Capture the cell that displays the provided text and extract its [x, y] central coordinate. 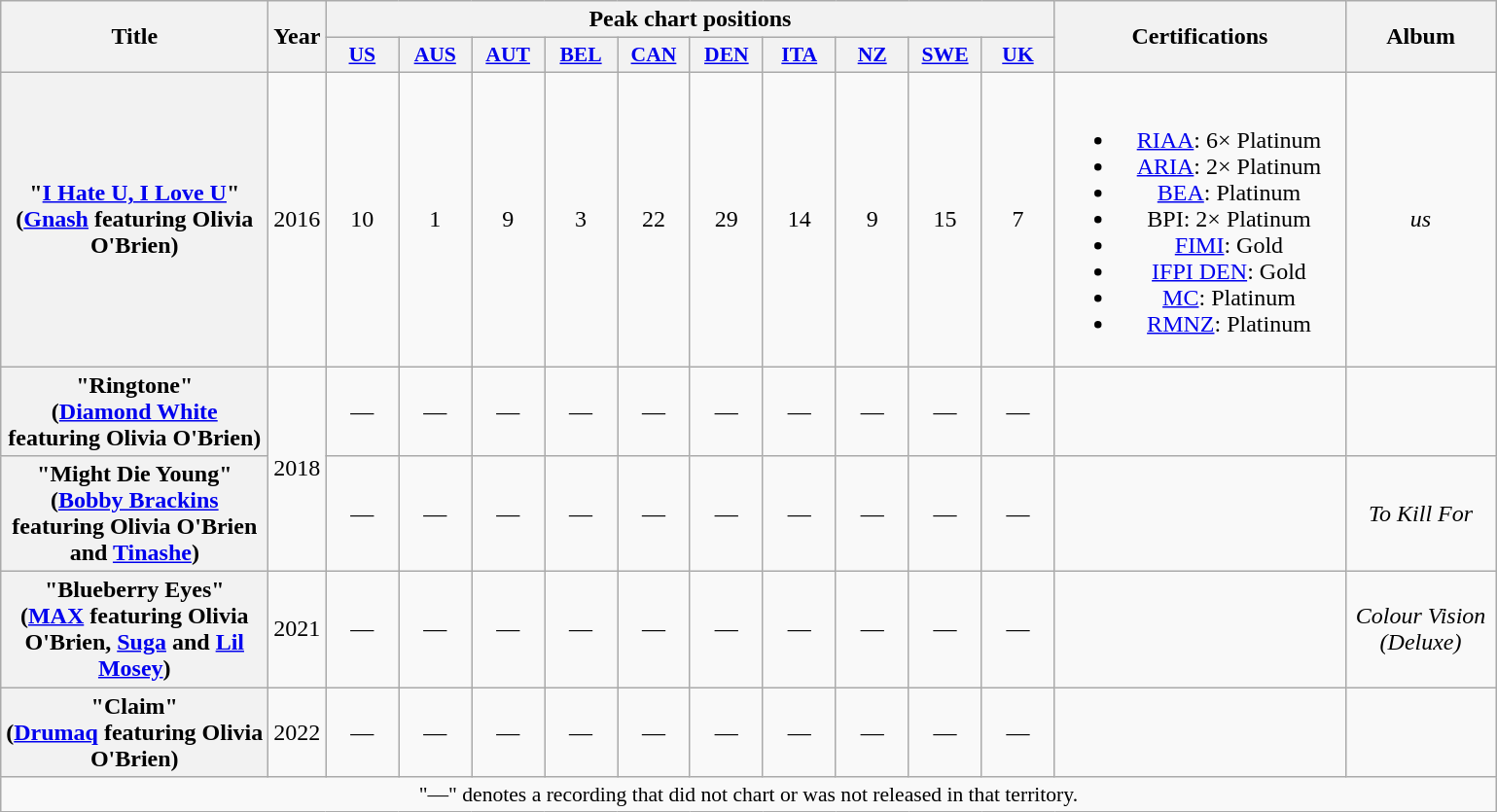
"Claim" (Drumaq featuring Olivia O'Brien) [134, 732]
22 [654, 219]
10 [362, 219]
NZ [872, 55]
2022 [298, 732]
7 [1017, 219]
"I Hate U, I Love U"(Gnash featuring Olivia O'Brien) [134, 219]
To Kill For [1420, 513]
3 [582, 219]
US [362, 55]
AUT [508, 55]
RIAA: 6× PlatinumARIA: 2× PlatinumBEA: PlatinumBPI: 2× PlatinumFIMI: GoldIFPI DEN: GoldMC: PlatinumRMNZ: Platinum [1200, 219]
2018 [298, 469]
Colour Vision (Deluxe) [1420, 630]
Title [134, 37]
2021 [298, 630]
"Blueberry Eyes" (MAX featuring Olivia O'Brien, Suga and Lil Mosey) [134, 630]
14 [800, 219]
"Ringtone" (Diamond White featuring Olivia O'Brien) [134, 410]
29 [726, 219]
BEL [582, 55]
"Might Die Young" (Bobby Brackins featuring Olivia O'Brien and Tinashe) [134, 513]
us [1420, 219]
15 [945, 219]
Year [298, 37]
"—" denotes a recording that did not chart or was not released in that territory. [749, 794]
AUS [436, 55]
DEN [726, 55]
1 [436, 219]
Certifications [1200, 37]
Album [1420, 37]
SWE [945, 55]
CAN [654, 55]
2016 [298, 219]
UK [1017, 55]
ITA [800, 55]
Peak chart positions [691, 19]
